Identify which cell holds the provided text, then report its [x, y] central coordinate. 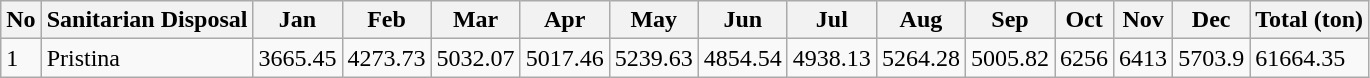
Total (ton) [1310, 20]
Dec [1212, 20]
Jul [832, 20]
5703.9 [1212, 58]
5017.46 [564, 58]
1 [21, 58]
3665.45 [298, 58]
Feb [386, 20]
6413 [1144, 58]
Aug [920, 20]
Apr [564, 20]
61664.35 [1310, 58]
5032.07 [476, 58]
Oct [1084, 20]
Mar [476, 20]
5239.63 [654, 58]
Sep [1010, 20]
6256 [1084, 58]
4273.73 [386, 58]
Nov [1144, 20]
4854.54 [742, 58]
Pristina [147, 58]
No [21, 20]
Sanitarian Disposal [147, 20]
May [654, 20]
5005.82 [1010, 58]
Jan [298, 20]
Jun [742, 20]
4938.13 [832, 58]
5264.28 [920, 58]
